Determine the (X, Y) coordinate at the center of the cell enclosing the given text.  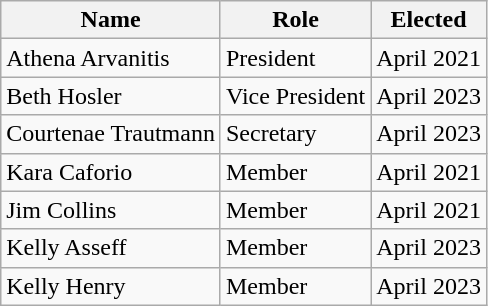
Name (111, 20)
Jim Collins (111, 210)
Athena Arvanitis (111, 58)
Elected (429, 20)
Courtenae Trautmann (111, 134)
Beth Hosler (111, 96)
Role (295, 20)
Secretary (295, 134)
Vice President (295, 96)
Kara Caforio (111, 172)
Kelly Henry (111, 286)
Kelly Asseff (111, 248)
President (295, 58)
